Detect which cell encompasses the target text, then output its (X, Y) center coordinate. 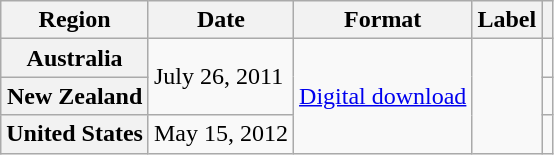
Date (220, 20)
United States (75, 134)
New Zealand (75, 96)
Australia (75, 58)
Digital download (383, 96)
Label (507, 20)
Region (75, 20)
Format (383, 20)
May 15, 2012 (220, 134)
July 26, 2011 (220, 77)
